Locate the cell with the specified text and output its [x, y] center coordinate. 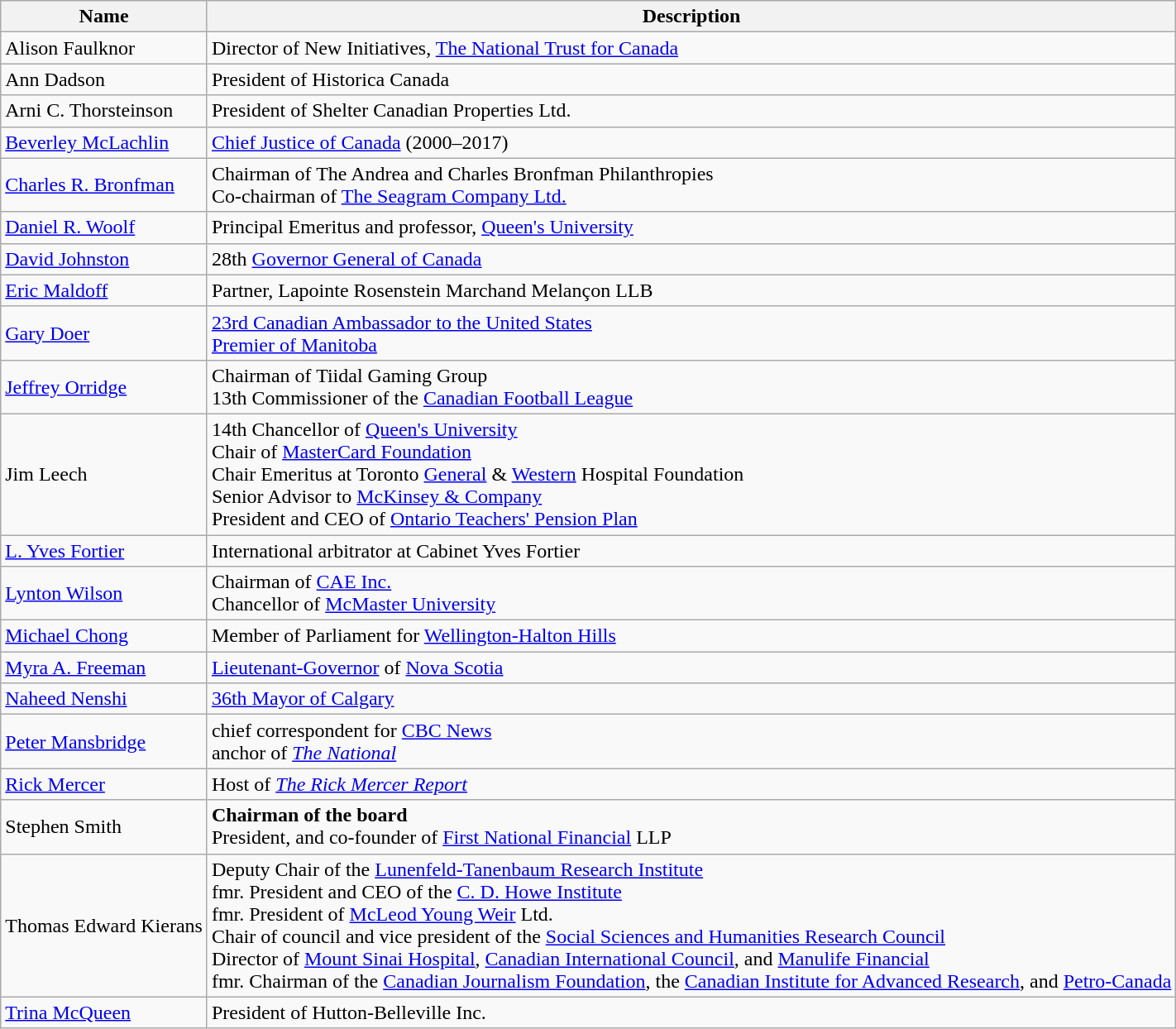
Chairman of Tiidal Gaming Group13th Commissioner of the Canadian Football League [691, 387]
Principal Emeritus and professor, Queen's University [691, 227]
President of Historica Canada [691, 79]
Name [104, 17]
Chief Justice of Canada (2000–2017) [691, 142]
Myra A. Freeman [104, 668]
President of Hutton-Belleville Inc. [691, 1012]
Partner, Lapointe Rosenstein Marchand Melançon LLB [691, 290]
Host of The Rick Mercer Report [691, 784]
23rd Canadian Ambassador to the United States Premier of Manitoba [691, 333]
Michael Chong [104, 636]
Trina McQueen [104, 1012]
Chairman of The Andrea and Charles Bronfman Philanthropies Co-chairman of The Seagram Company Ltd. [691, 185]
Charles R. Bronfman [104, 185]
Alison Faulknor [104, 48]
David Johnston [104, 259]
L. Yves Fortier [104, 550]
International arbitrator at Cabinet Yves Fortier [691, 550]
Lynton Wilson [104, 594]
Rick Mercer [104, 784]
Eric Maldoff [104, 290]
Daniel R. Woolf [104, 227]
Gary Doer [104, 333]
Peter Mansbridge [104, 741]
President of Shelter Canadian Properties Ltd. [691, 111]
Description [691, 17]
Member of Parliament for Wellington-Halton Hills [691, 636]
28th Governor General of Canada [691, 259]
Naheed Nenshi [104, 699]
Ann Dadson [104, 79]
36th Mayor of Calgary [691, 699]
Chairman of CAE Inc.Chancellor of McMaster University [691, 594]
Beverley McLachlin [104, 142]
Director of New Initiatives, The National Trust for Canada [691, 48]
Jim Leech [104, 474]
Thomas Edward Kierans [104, 925]
Chairman of the boardPresident, and co-founder of First National Financial LLP [691, 827]
Stephen Smith [104, 827]
Jeffrey Orridge [104, 387]
Lieutenant-Governor of Nova Scotia [691, 668]
chief correspondent for CBC News anchor of The National [691, 741]
Arni C. Thorsteinson [104, 111]
